Provide the [X, Y] coordinate of the cell's center where the given text is located.  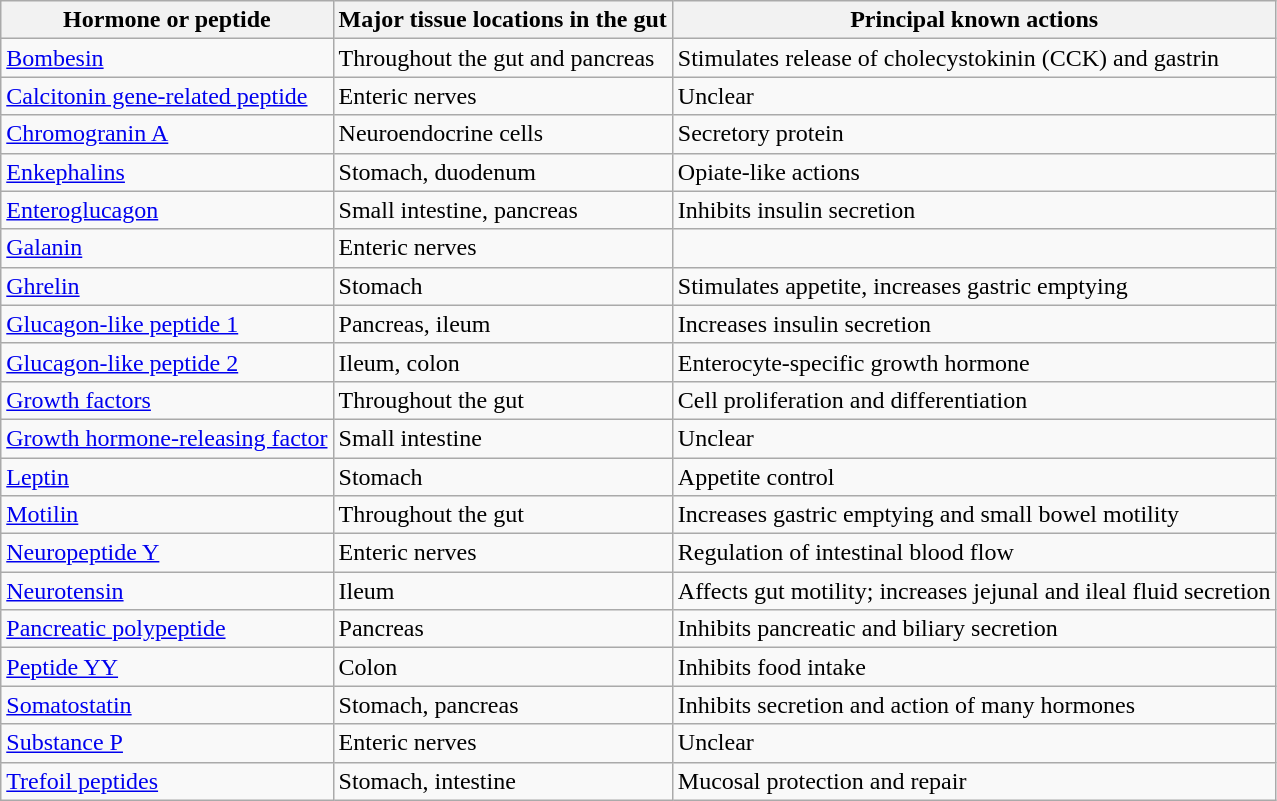
Stomach, intestine [502, 781]
Mucosal protection and repair [974, 781]
Calcitonin gene-related peptide [167, 96]
Major tissue locations in the gut [502, 20]
Bombesin [167, 58]
Small intestine [502, 438]
Ileum, colon [502, 362]
Substance P [167, 743]
Stimulates appetite, increases gastric emptying [974, 286]
Pancreas [502, 629]
Stomach, duodenum [502, 172]
Inhibits secretion and action of many hormones [974, 705]
Neuroendocrine cells [502, 134]
Throughout the gut and pancreas [502, 58]
Ghrelin [167, 286]
Increases gastric emptying and small bowel motility [974, 515]
Enkephalins [167, 172]
Growth hormone-releasing factor [167, 438]
Principal known actions [974, 20]
Neurotensin [167, 591]
Inhibits pancreatic and biliary secretion [974, 629]
Pancreas, ileum [502, 324]
Opiate-like actions [974, 172]
Affects gut motility; increases jejunal and ileal fluid secretion [974, 591]
Glucagon-like peptide 1 [167, 324]
Cell proliferation and differentiation [974, 400]
Increases insulin secretion [974, 324]
Stimulates release of cholecystokinin (CCK) and gastrin [974, 58]
Chromogranin A [167, 134]
Appetite control [974, 477]
Regulation of intestinal blood flow [974, 553]
Galanin [167, 248]
Colon [502, 667]
Trefoil peptides [167, 781]
Ileum [502, 591]
Small intestine, pancreas [502, 210]
Pancreatic polypeptide [167, 629]
Stomach, pancreas [502, 705]
Somatostatin [167, 705]
Inhibits food intake [974, 667]
Glucagon-like peptide 2 [167, 362]
Leptin [167, 477]
Motilin [167, 515]
Secretory protein [974, 134]
Enterocyte-specific growth hormone [974, 362]
Enteroglucagon [167, 210]
Inhibits insulin secretion [974, 210]
Growth factors [167, 400]
Neuropeptide Y [167, 553]
Hormone or peptide [167, 20]
Peptide YY [167, 667]
